Detect which cell encompasses the target text, then output its (X, Y) center coordinate. 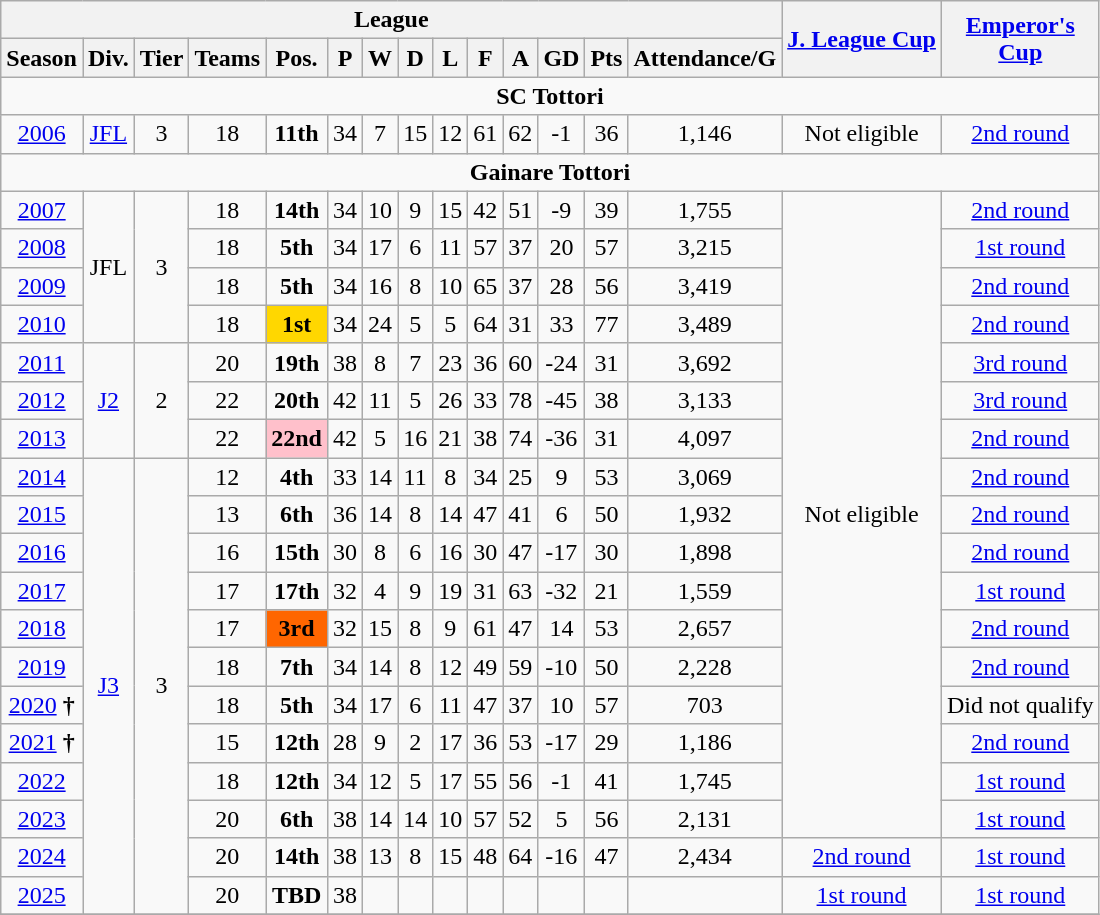
L (450, 58)
3,133 (705, 400)
19 (450, 591)
2015 (42, 515)
20th (297, 400)
4th (297, 477)
7th (297, 667)
Did not qualify (1020, 705)
3,069 (705, 477)
1,932 (705, 515)
2022 (42, 781)
P (344, 58)
2023 (42, 819)
Gainare Tottori (550, 172)
D (416, 58)
23 (450, 362)
-32 (562, 591)
3,419 (705, 286)
2025 (42, 895)
2019 (42, 667)
1,559 (705, 591)
Tier (162, 58)
52 (520, 819)
2,434 (705, 857)
-45 (562, 400)
Attendance/G (705, 58)
F (486, 58)
Div. (108, 58)
Pos. (297, 58)
2007 (42, 210)
24 (380, 324)
SC Tottori (550, 96)
-24 (562, 362)
25 (520, 477)
49 (486, 667)
48 (486, 857)
55 (486, 781)
11th (297, 134)
59 (520, 667)
J2 (108, 400)
Teams (228, 58)
2012 (42, 400)
2020 † (42, 705)
2,131 (705, 819)
15th (297, 553)
2013 (42, 438)
-10 (562, 667)
2,657 (705, 629)
-16 (562, 857)
3,692 (705, 362)
2018 (42, 629)
A (520, 58)
1,146 (705, 134)
3rd (297, 629)
J. League Cup (862, 39)
703 (705, 705)
1st (297, 324)
3,215 (705, 248)
2006 (42, 134)
2016 (42, 553)
1,898 (705, 553)
39 (606, 210)
62 (520, 134)
Emperor'sCup (1020, 39)
2,228 (705, 667)
2017 (42, 591)
-9 (562, 210)
-36 (562, 438)
3,489 (705, 324)
63 (520, 591)
2024 (42, 857)
1,745 (705, 781)
51 (520, 210)
Pts (606, 58)
77 (606, 324)
Season (42, 58)
4,097 (705, 438)
26 (450, 400)
29 (606, 743)
2010 (42, 324)
2021 † (42, 743)
J3 (108, 686)
65 (486, 286)
2008 (42, 248)
1,186 (705, 743)
GD (562, 58)
TBD (297, 895)
22nd (297, 438)
78 (520, 400)
2009 (42, 286)
60 (520, 362)
2011 (42, 362)
League (392, 20)
4 (380, 591)
1,755 (705, 210)
74 (520, 438)
2014 (42, 477)
19th (297, 362)
17th (297, 591)
W (380, 58)
